From the cell containing the given text, extract its center point as [X, Y] coordinate. 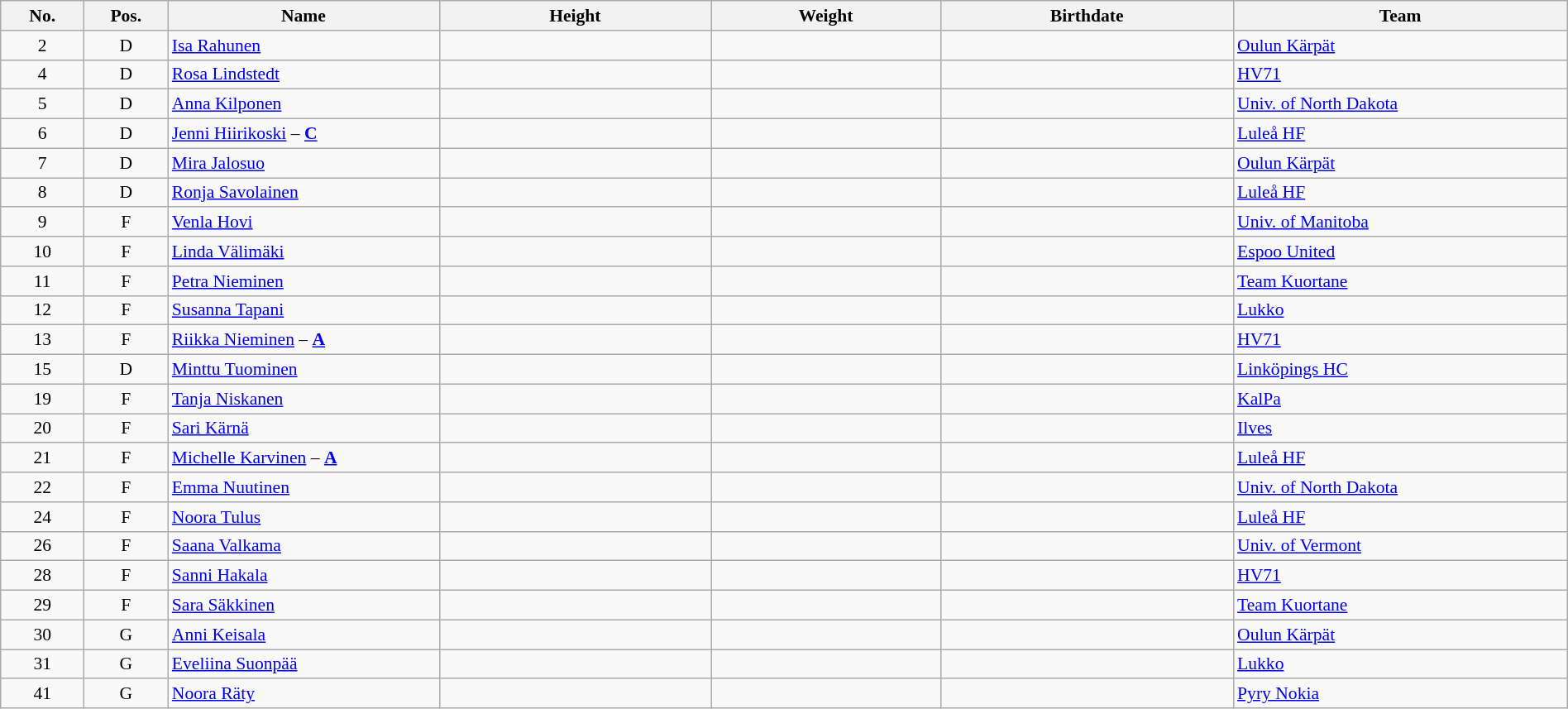
12 [43, 310]
Ronja Savolainen [304, 193]
Name [304, 16]
41 [43, 694]
13 [43, 340]
Michelle Karvinen – A [304, 458]
31 [43, 664]
22 [43, 487]
7 [43, 163]
Eveliina Suonpää [304, 664]
Linda Välimäki [304, 252]
Sara Säkkinen [304, 606]
Minttu Tuominen [304, 370]
KalPa [1400, 399]
Riikka Nieminen – A [304, 340]
Emma Nuutinen [304, 487]
29 [43, 606]
11 [43, 281]
19 [43, 399]
Linköpings HC [1400, 370]
Petra Nieminen [304, 281]
15 [43, 370]
Saana Valkama [304, 546]
Noora Räty [304, 694]
Noora Tulus [304, 517]
Susanna Tapani [304, 310]
Pos. [126, 16]
Sari Kärnä [304, 429]
26 [43, 546]
10 [43, 252]
Tanja Niskanen [304, 399]
6 [43, 134]
Jenni Hiirikoski – C [304, 134]
Espoo United [1400, 252]
2 [43, 46]
4 [43, 74]
24 [43, 517]
Height [575, 16]
Rosa Lindstedt [304, 74]
9 [43, 223]
Mira Jalosuo [304, 163]
5 [43, 104]
Univ. of Manitoba [1400, 223]
Weight [826, 16]
30 [43, 635]
Birthdate [1087, 16]
No. [43, 16]
Venla Hovi [304, 223]
8 [43, 193]
20 [43, 429]
21 [43, 458]
Team [1400, 16]
28 [43, 576]
Isa Rahunen [304, 46]
Anni Keisala [304, 635]
Sanni Hakala [304, 576]
Ilves [1400, 429]
Pyry Nokia [1400, 694]
Univ. of Vermont [1400, 546]
Anna Kilponen [304, 104]
